Find where the given text appears and provide that cell's center as (x, y) coordinate. 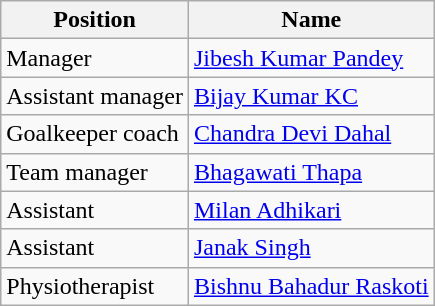
Physiotherapist (95, 286)
Goalkeeper coach (95, 134)
Bhagawati Thapa (311, 172)
Bishnu Bahadur Raskoti (311, 286)
Chandra Devi Dahal (311, 134)
Assistant manager (95, 96)
Position (95, 20)
Jibesh Kumar Pandey (311, 58)
Name (311, 20)
Milan Adhikari (311, 210)
Bijay Kumar KC (311, 96)
Team manager (95, 172)
Janak Singh (311, 248)
Manager (95, 58)
